Find where the given text appears and provide that cell's center as [X, Y] coordinate. 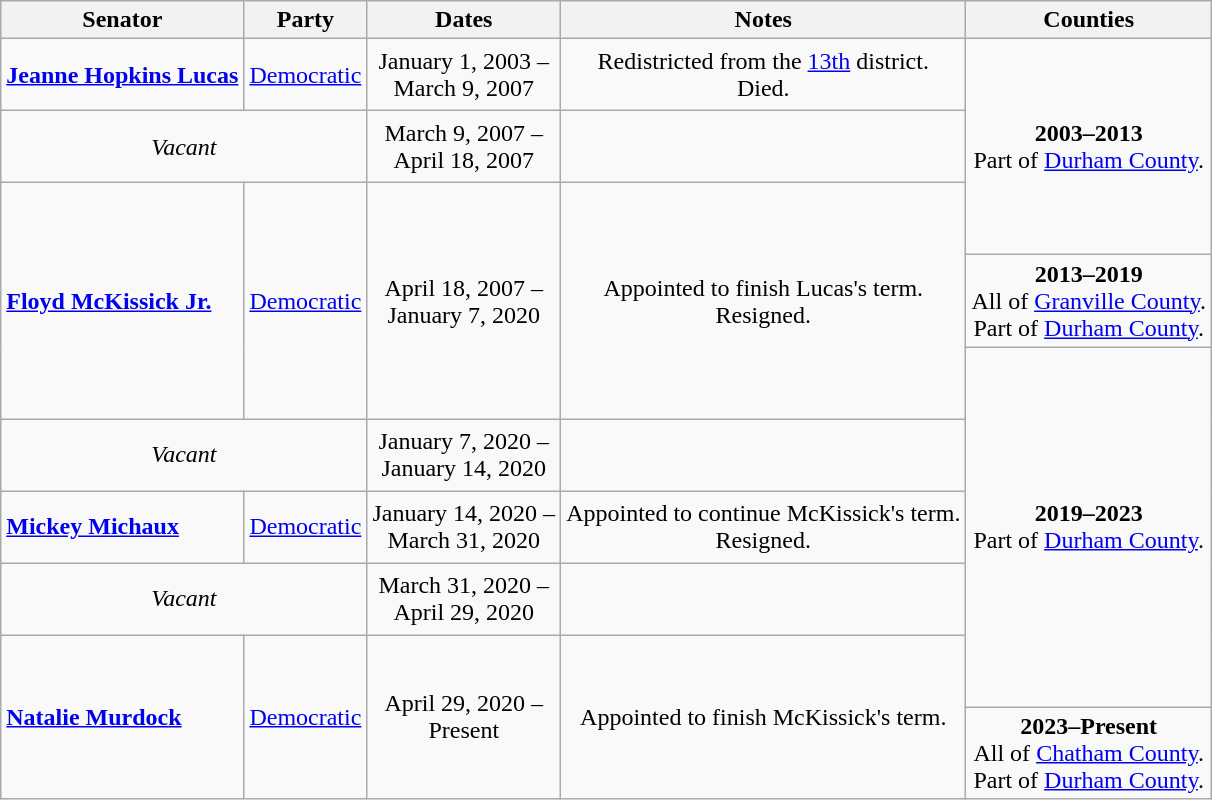
Party [306, 20]
April 29, 2020 – Present [464, 717]
Senator [122, 20]
2013–2019 All of Granville County. Part of Durham County. [1088, 301]
Mickey Michaux [122, 527]
Appointed to finish McKissick's term. [764, 717]
Dates [464, 20]
March 31, 2020 – April 29, 2020 [464, 599]
2023–PresentAll of Chatham County. Part of Durham County. [1088, 753]
January 7, 2020 – January 14, 2020 [464, 455]
Jeanne Hopkins Lucas [122, 75]
January 14, 2020 – March 31, 2020 [464, 527]
January 1, 2003 – March 9, 2007 [464, 75]
2019–2023 Part of Durham County. [1088, 527]
Counties [1088, 20]
Natalie Murdock [122, 717]
Appointed to finish Lucas's term. Resigned. [764, 301]
Appointed to continue McKissick's term. Resigned. [764, 527]
Redistricted from the 13th district. Died. [764, 75]
2003–2013 Part of Durham County. [1088, 147]
Floyd McKissick Jr. [122, 301]
March 9, 2007 – April 18, 2007 [464, 147]
Notes [764, 20]
April 18, 2007 – January 7, 2020 [464, 301]
